Find where the given text appears and provide that cell's center as [x, y] coordinate. 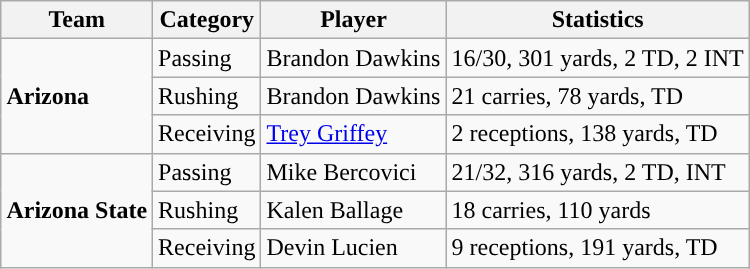
Category [207, 20]
Statistics [598, 20]
Arizona [77, 96]
Player [354, 20]
Team [77, 20]
Trey Griffey [354, 134]
18 carries, 110 yards [598, 210]
9 receptions, 191 yards, TD [598, 248]
21/32, 316 yards, 2 TD, INT [598, 172]
21 carries, 78 yards, TD [598, 96]
Devin Lucien [354, 248]
Arizona State [77, 210]
Kalen Ballage [354, 210]
Mike Bercovici [354, 172]
2 receptions, 138 yards, TD [598, 134]
16/30, 301 yards, 2 TD, 2 INT [598, 58]
